Detect which cell encompasses the target text, then output its (x, y) center coordinate. 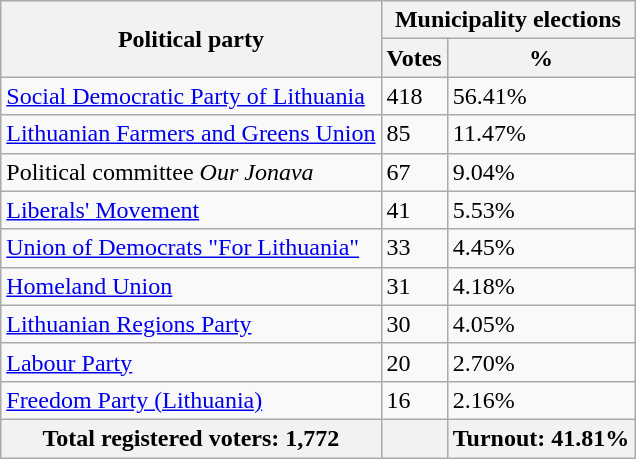
Total registered voters: 1,772 (191, 438)
Votes (414, 58)
31 (414, 286)
Labour Party (191, 362)
5.53% (541, 210)
67 (414, 172)
% (541, 58)
Political party (191, 39)
Liberals' Movement (191, 210)
Municipality elections (508, 20)
Freedom Party (Lithuania) (191, 400)
418 (414, 96)
16 (414, 400)
Union of Democrats "For Lithuania" (191, 248)
4.45% (541, 248)
85 (414, 134)
2.16% (541, 400)
Homeland Union (191, 286)
Turnout: 41.81% (541, 438)
Lithuanian Farmers and Greens Union (191, 134)
20 (414, 362)
33 (414, 248)
9.04% (541, 172)
Lithuanian Regions Party (191, 324)
41 (414, 210)
Social Democratic Party of Lithuania (191, 96)
30 (414, 324)
2.70% (541, 362)
4.18% (541, 286)
4.05% (541, 324)
Political committee Our Jonava (191, 172)
56.41% (541, 96)
11.47% (541, 134)
